Find where the given text appears and provide that cell's center as [x, y] coordinate. 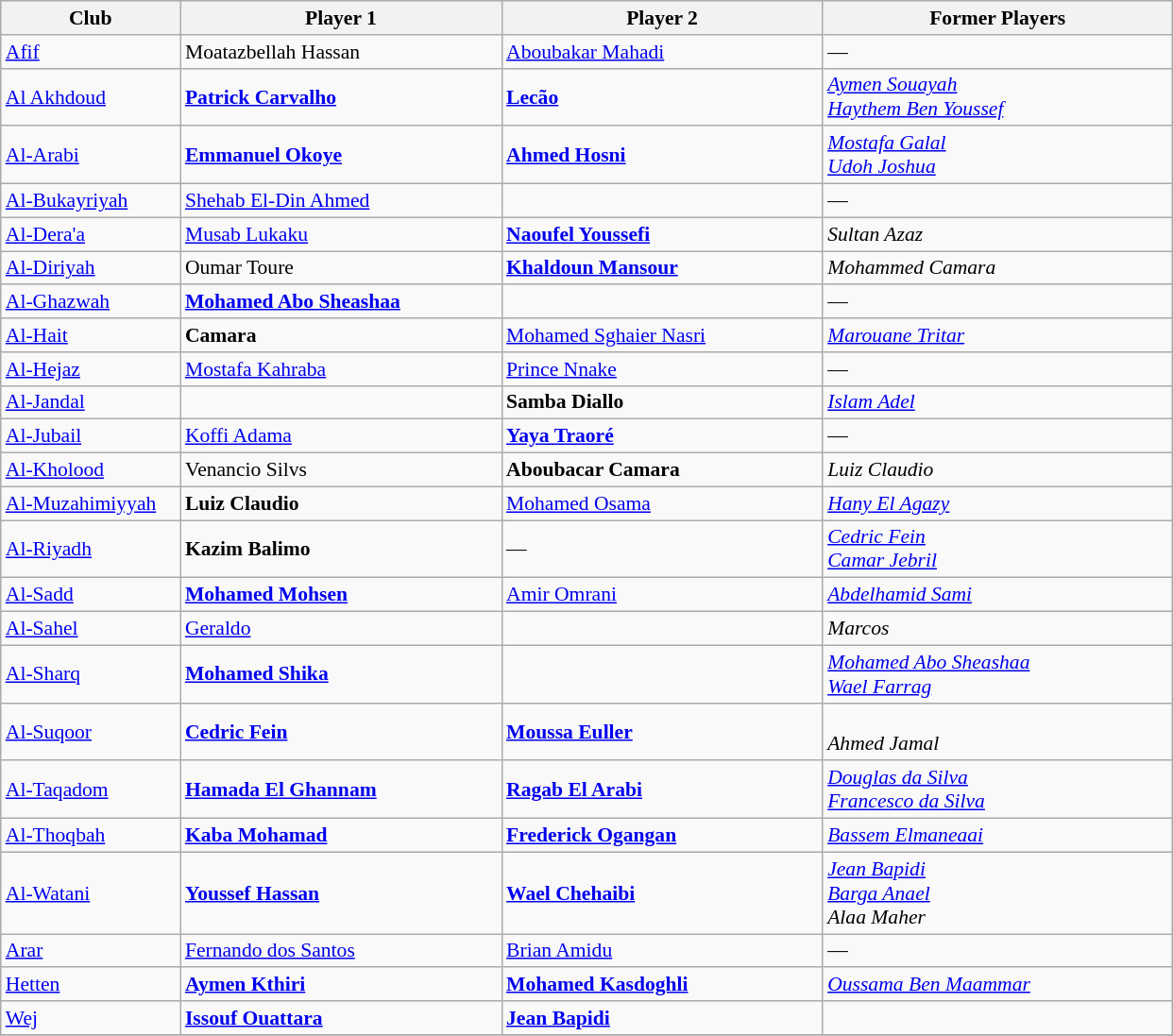
Mohamed Osama [662, 503]
Afif [91, 52]
Mohamed Abo Sheashaa [341, 302]
Mohamed Shika [341, 674]
Al-Thoqbah [91, 836]
Al-Hait [91, 335]
Naoufel Youssefi [662, 234]
Kaba Mohamad [341, 836]
Arar [91, 951]
Al-Hejaz [91, 369]
Cedric Fein [341, 731]
Patrick Carvalho [341, 96]
Wael Chehaibi [662, 893]
Venancio Silvs [341, 470]
Hamada El Ghannam [341, 790]
Al-Muzahimiyyah [91, 503]
Aboubakar Mahadi [662, 52]
Bassem Elmaneaai [997, 836]
Samba Diallo [662, 402]
Player 1 [341, 18]
Al-Riyadh [91, 550]
Kazim Balimo [341, 550]
Club [91, 18]
Mohammed Camara [997, 268]
Al-Bukayriyah [91, 201]
Jean Bapidi [662, 1018]
Geraldo [341, 629]
Hetten [91, 985]
Issouf Ouattara [341, 1018]
Ragab El Arabi [662, 790]
Former Players [997, 18]
Islam Adel [997, 402]
Al Akhdoud [91, 96]
Shehab El-Din Ahmed [341, 201]
Mohamed Abo Sheashaa Wael Farrag [997, 674]
Musab Lukaku [341, 234]
Moatazbellah Hassan [341, 52]
Aymen Kthiri [341, 985]
Oumar Toure [341, 268]
Douglas da Silva Francesco da Silva [997, 790]
Brian Amidu [662, 951]
Aymen Souayah Haythem Ben Youssef [997, 96]
Fernando dos Santos [341, 951]
Oussama Ben Maammar [997, 985]
Prince Nnake [662, 369]
Al-Suqoor [91, 731]
Ahmed Hosni [662, 155]
Al-Jandal [91, 402]
Yaya Traoré [662, 436]
Emmanuel Okoye [341, 155]
Mohamed Sghaier Nasri [662, 335]
Frederick Ogangan [662, 836]
Al-Dera'a [91, 234]
Aboubacar Camara [662, 470]
Youssef Hassan [341, 893]
Marcos [997, 629]
Mostafa Galal Udoh Joshua [997, 155]
Moussa Euller [662, 731]
Khaldoun Mansour [662, 268]
Al-Diriyah [91, 268]
Camara [341, 335]
Al-Sharq [91, 674]
Mohamed Kasdoghli [662, 985]
Al-Jubail [91, 436]
Hany El Agazy [997, 503]
Al-Arabi [91, 155]
Al-Ghazwah [91, 302]
Player 2 [662, 18]
Koffi Adama [341, 436]
Al-Kholood [91, 470]
Al-Sahel [91, 629]
Al-Taqadom [91, 790]
Mohamed Mohsen [341, 595]
Abdelhamid Sami [997, 595]
Sultan Azaz [997, 234]
Wej [91, 1018]
Al-Watani [91, 893]
Ahmed Jamal [997, 731]
Cedric Fein Camar Jebril [997, 550]
Marouane Tritar [997, 335]
Lecão [662, 96]
Amir Omrani [662, 595]
Jean Bapidi Barga Anael Alaa Maher [997, 893]
Mostafa Kahraba [341, 369]
Al-Sadd [91, 595]
